For the text-containing cell, return its midpoint in (X, Y) coordinate format. 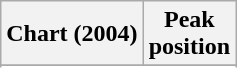
Chart (2004) (72, 34)
Peakposition (189, 34)
